Output the (x, y) coordinate of the center of the cell containing the given text.  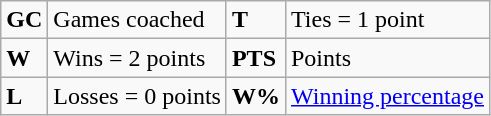
Wins = 2 points (138, 58)
PTS (256, 58)
W% (256, 96)
GC (24, 20)
W (24, 58)
Winning percentage (387, 96)
Points (387, 58)
Games coached (138, 20)
Ties = 1 point (387, 20)
Losses = 0 points (138, 96)
T (256, 20)
L (24, 96)
